Find where the given text appears and provide that cell's center as [x, y] coordinate. 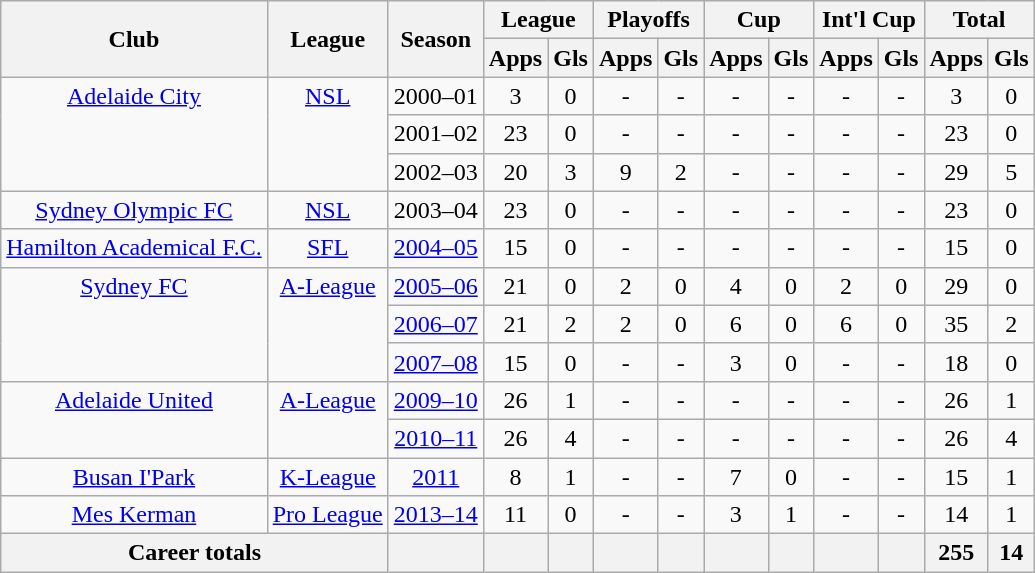
Mes Kerman [134, 515]
20 [515, 172]
2007–08 [436, 362]
5 [1011, 172]
2011 [436, 477]
Sydney FC [134, 324]
Career totals [194, 553]
2001–02 [436, 134]
K-League [328, 477]
Season [436, 39]
Pro League [328, 515]
Adelaide City [134, 134]
Playoffs [648, 20]
18 [956, 362]
SFL [328, 248]
255 [956, 553]
2009–10 [436, 400]
Int'l Cup [869, 20]
Hamilton Academical F.C. [134, 248]
Club [134, 39]
Cup [759, 20]
Sydney Olympic FC [134, 210]
Busan I'Park [134, 477]
11 [515, 515]
2006–07 [436, 324]
Adelaide United [134, 419]
35 [956, 324]
9 [625, 172]
2002–03 [436, 172]
2010–11 [436, 438]
8 [515, 477]
7 [736, 477]
2000–01 [436, 96]
2003–04 [436, 210]
Total [979, 20]
2005–06 [436, 286]
2013–14 [436, 515]
2004–05 [436, 248]
